Search for the cell housing the specified text and yield its (X, Y) center coordinate. 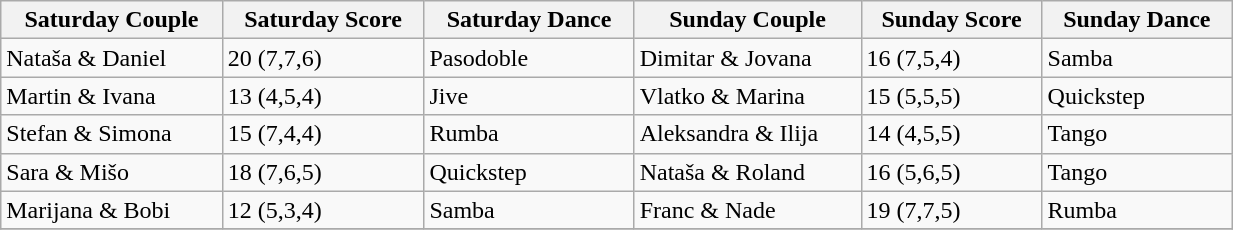
15 (5,5,5) (952, 96)
16 (7,5,4) (952, 58)
15 (7,4,4) (323, 134)
Saturday Dance (529, 20)
Dimitar & Jovana (748, 58)
Pasodoble (529, 58)
Sunday Couple (748, 20)
Aleksandra & Ilija (748, 134)
Franc & Nade (748, 210)
Nataša & Daniel (112, 58)
Sunday Score (952, 20)
14 (4,5,5) (952, 134)
Jive (529, 96)
Martin & Ivana (112, 96)
19 (7,7,5) (952, 210)
12 (5,3,4) (323, 210)
Sunday Dance (1137, 20)
16 (5,6,5) (952, 172)
20 (7,7,6) (323, 58)
Vlatko & Marina (748, 96)
Marijana & Bobi (112, 210)
13 (4,5,4) (323, 96)
Stefan & Simona (112, 134)
Sara & Mišo (112, 172)
Nataša & Roland (748, 172)
Saturday Score (323, 20)
18 (7,6,5) (323, 172)
Saturday Couple (112, 20)
